Locate the cell with the specified text and output its [X, Y] center coordinate. 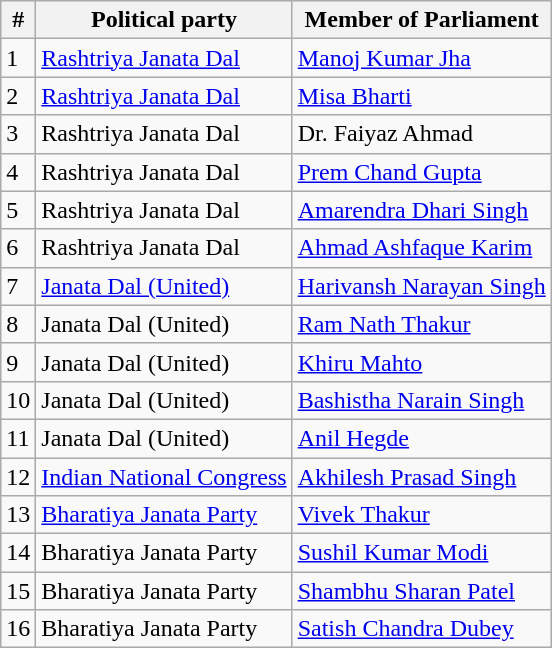
5 [18, 210]
# [18, 20]
Prem Chand Gupta [422, 172]
Indian National Congress [164, 477]
Khiru Mahto [422, 362]
1 [18, 58]
Dr. Faiyaz Ahmad [422, 134]
Member of Parliament [422, 20]
16 [18, 629]
Vivek Thakur [422, 515]
Sushil Kumar Modi [422, 553]
Akhilesh Prasad Singh [422, 477]
Ram Nath Thakur [422, 324]
11 [18, 438]
2 [18, 96]
Political party [164, 20]
Ahmad Ashfaque Karim [422, 248]
12 [18, 477]
14 [18, 553]
Anil Hegde [422, 438]
7 [18, 286]
Misa Bharti [422, 96]
Bashistha Narain Singh [422, 400]
Satish Chandra Dubey [422, 629]
Shambhu Sharan Patel [422, 591]
4 [18, 172]
3 [18, 134]
13 [18, 515]
Amarendra Dhari Singh [422, 210]
Harivansh Narayan Singh [422, 286]
8 [18, 324]
10 [18, 400]
9 [18, 362]
15 [18, 591]
Manoj Kumar Jha [422, 58]
6 [18, 248]
